Capture the cell that displays the provided text and extract its (X, Y) central coordinate. 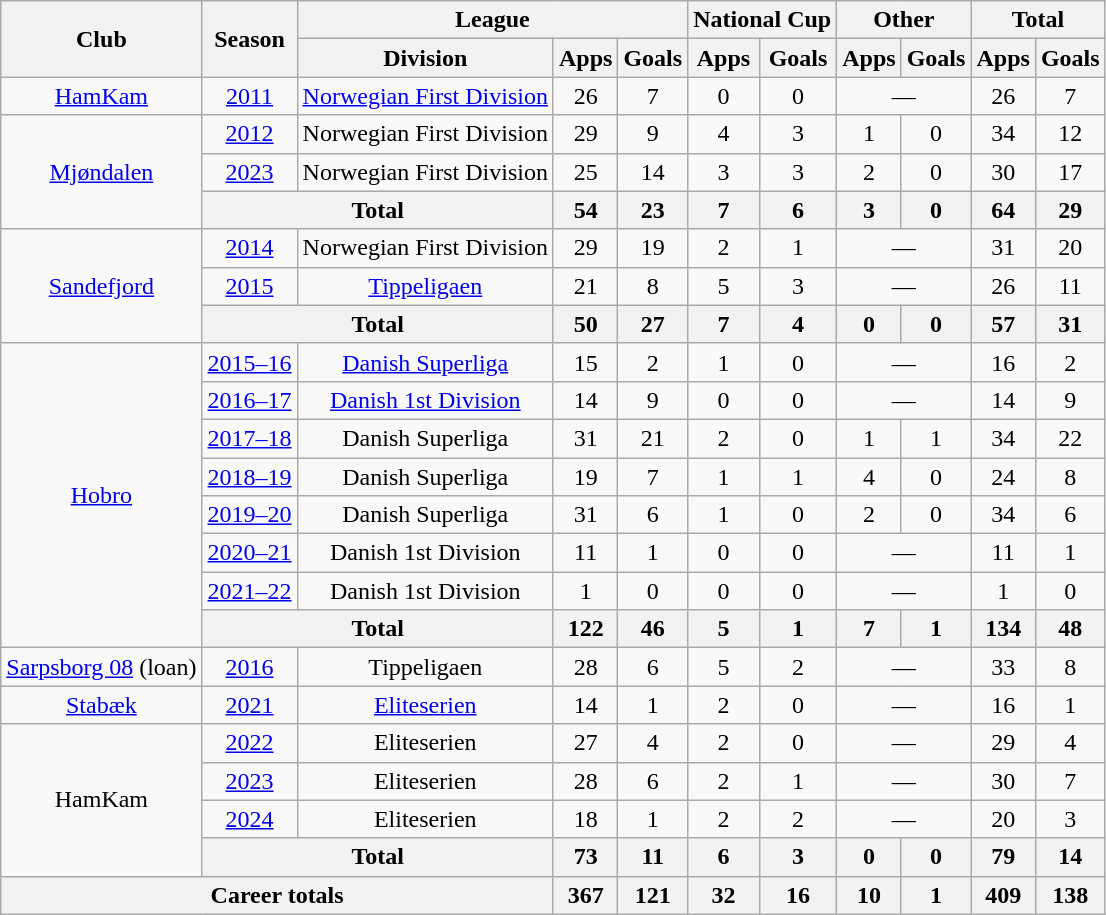
2015 (250, 286)
122 (585, 629)
54 (585, 210)
32 (724, 895)
48 (1070, 629)
2020–21 (250, 553)
2022 (250, 743)
73 (585, 857)
121 (653, 895)
2021–22 (250, 591)
22 (1070, 438)
2018–19 (250, 477)
League (492, 20)
79 (1003, 857)
367 (585, 895)
23 (653, 210)
46 (653, 629)
2016 (250, 667)
25 (585, 172)
Division (425, 58)
2024 (250, 819)
Hobro (102, 495)
2021 (250, 705)
Mjøndalen (102, 172)
24 (1003, 477)
2014 (250, 248)
Other (904, 20)
2016–17 (250, 400)
15 (585, 362)
57 (1003, 324)
Career totals (278, 895)
Stabæk (102, 705)
National Cup (762, 20)
64 (1003, 210)
Club (102, 39)
409 (1003, 895)
50 (585, 324)
17 (1070, 172)
134 (1003, 629)
18 (585, 819)
2011 (250, 96)
12 (1070, 134)
2017–18 (250, 438)
Sarpsborg 08 (loan) (102, 667)
33 (1003, 667)
138 (1070, 895)
2015–16 (250, 362)
Sandefjord (102, 286)
2012 (250, 134)
10 (869, 895)
2019–20 (250, 515)
Season (250, 39)
